Search for the cell housing the specified text and yield its (X, Y) center coordinate. 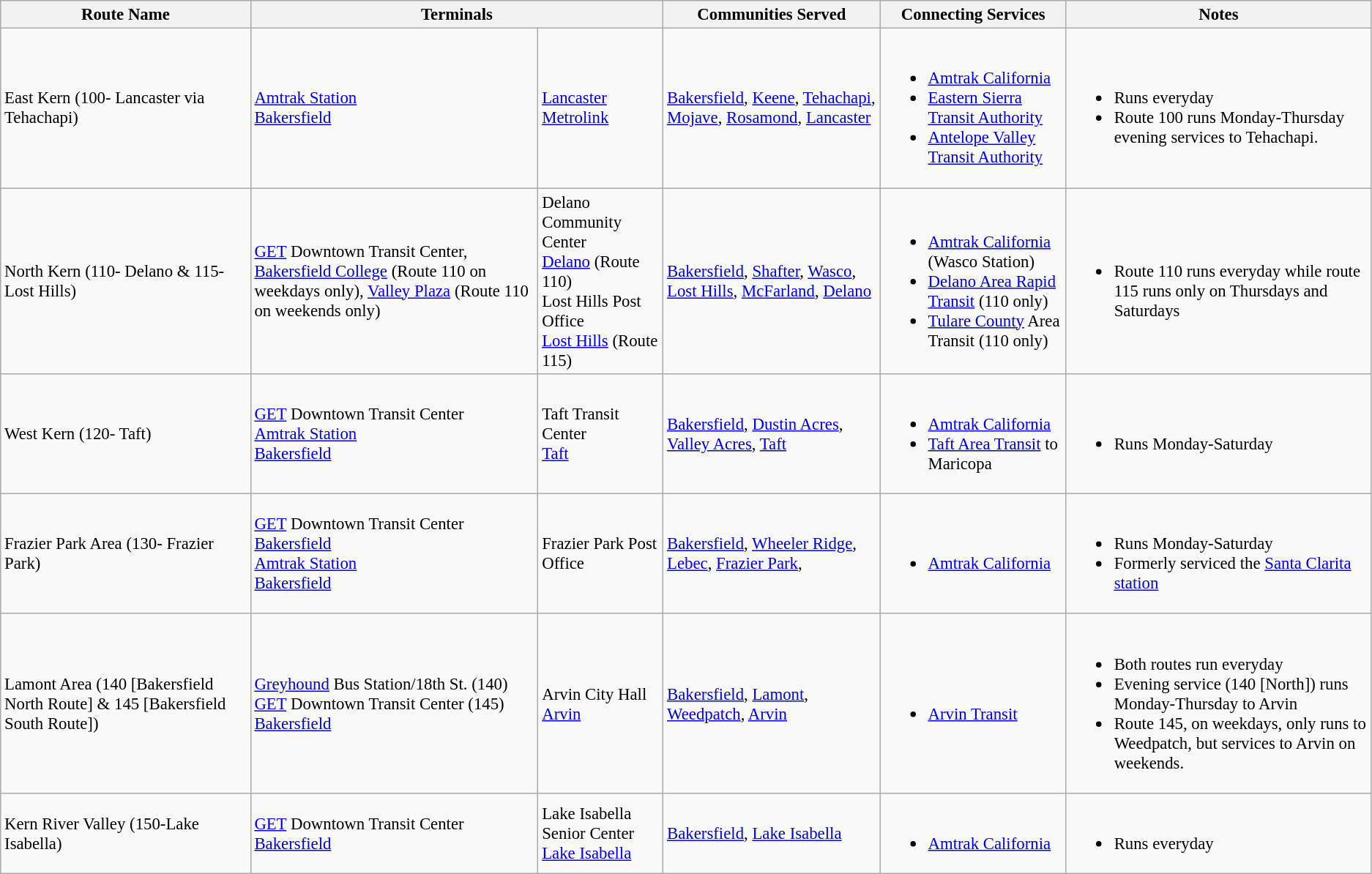
GET Downtown Transit CenterBakersfieldAmtrak StationBakersfield (394, 553)
Bakersfield, Lamont,Weedpatch, Arvin (772, 704)
Taft Transit CenterTaft (600, 433)
Frazier Park Area (130- Frazier Park) (126, 553)
West Kern (120- Taft) (126, 433)
Amtrak CaliforniaEastern Sierra Transit AuthorityAntelope Valley Transit Authority (973, 108)
Notes (1218, 15)
GET Downtown Transit CenterBakersfield (394, 834)
Bakersfield, Wheeler Ridge, Lebec, Frazier Park, (772, 553)
Lake Isabella Senior CenterLake Isabella (600, 834)
Greyhound Bus Station/18th St. (140)GET Downtown Transit Center (145) Bakersfield (394, 704)
Route Name (126, 15)
Runs everydayRoute 100 runs Monday-Thursday evening services to Tehachapi. (1218, 108)
Bakersfield, Dustin Acres, Valley Acres, Taft (772, 433)
Amtrak CaliforniaTaft Area Transit to Maricopa (973, 433)
Runs Monday-Saturday (1218, 433)
Runs everyday (1218, 834)
Connecting Services (973, 15)
Lamont Area (140 [Bakersfield North Route] & 145 [Bakersfield South Route]) (126, 704)
Communities Served (772, 15)
Frazier Park Post Office (600, 553)
East Kern (100- Lancaster via Tehachapi) (126, 108)
GET Downtown Transit CenterAmtrak StationBakersfield (394, 433)
Kern River Valley (150-Lake Isabella) (126, 834)
Route 110 runs everyday while route 115 runs only on Thursdays and Saturdays (1218, 281)
Arvin City HallArvin (600, 704)
Lancaster Metrolink (600, 108)
Terminals (457, 15)
Bakersfield, Keene, Tehachapi, Mojave, Rosamond, Lancaster (772, 108)
Bakersfield, Lake Isabella (772, 834)
Runs Monday-SaturdayFormerly serviced the Santa Clarita station (1218, 553)
North Kern (110- Delano & 115- Lost Hills) (126, 281)
Amtrak California (Wasco Station)Delano Area Rapid Transit (110 only)Tulare County Area Transit (110 only) (973, 281)
Arvin Transit (973, 704)
GET Downtown Transit Center,Bakersfield College (Route 110 on weekdays only), Valley Plaza (Route 110 on weekends only) (394, 281)
Delano Community CenterDelano (Route 110)Lost Hills Post OfficeLost Hills (Route 115) (600, 281)
Amtrak StationBakersfield (394, 108)
Bakersfield, Shafter, Wasco, Lost Hills, McFarland, Delano (772, 281)
